Capture the cell that displays the provided text and extract its [X, Y] central coordinate. 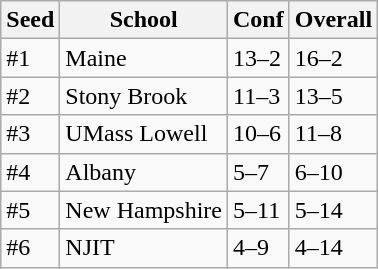
#2 [30, 96]
11–8 [333, 134]
UMass Lowell [144, 134]
6–10 [333, 172]
5–7 [259, 172]
4–9 [259, 248]
5–14 [333, 210]
10–6 [259, 134]
Maine [144, 58]
5–11 [259, 210]
16–2 [333, 58]
Albany [144, 172]
11–3 [259, 96]
#5 [30, 210]
4–14 [333, 248]
New Hampshire [144, 210]
13–2 [259, 58]
#3 [30, 134]
#1 [30, 58]
NJIT [144, 248]
Conf [259, 20]
#4 [30, 172]
Stony Brook [144, 96]
School [144, 20]
#6 [30, 248]
Overall [333, 20]
13–5 [333, 96]
Seed [30, 20]
